Identify which cell holds the provided text, then report its [x, y] central coordinate. 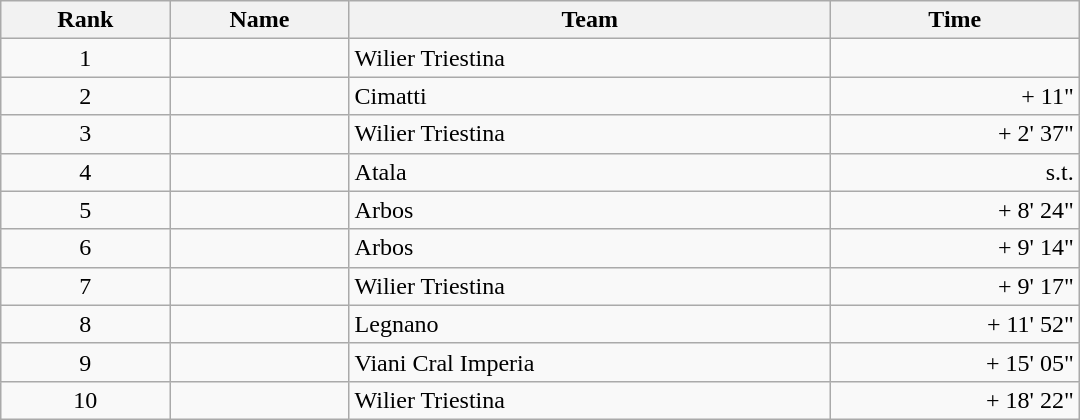
Name [260, 20]
+ 9' 17" [954, 286]
+ 8' 24" [954, 210]
Time [954, 20]
5 [86, 210]
Team [590, 20]
+ 15' 05" [954, 362]
Rank [86, 20]
Cimatti [590, 96]
+ 9' 14" [954, 248]
2 [86, 96]
10 [86, 400]
1 [86, 58]
8 [86, 324]
7 [86, 286]
+ 11' 52" [954, 324]
Atala [590, 172]
9 [86, 362]
6 [86, 248]
Legnano [590, 324]
+ 11" [954, 96]
Viani Cral Imperia [590, 362]
3 [86, 134]
4 [86, 172]
+ 2' 37" [954, 134]
+ 18' 22" [954, 400]
s.t. [954, 172]
